Determine the (X, Y) coordinate at the center of the cell enclosing the given text.  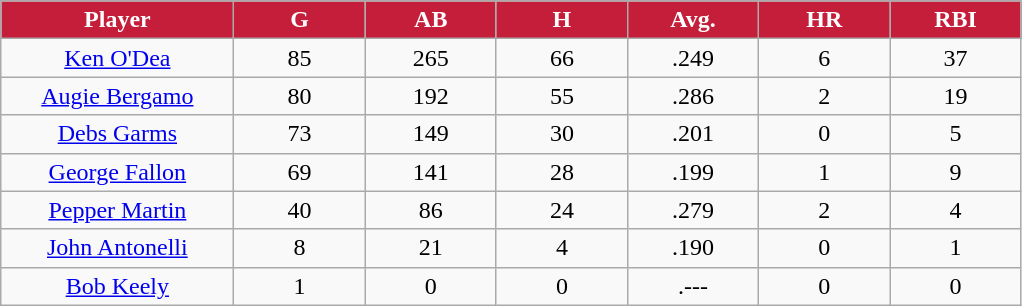
55 (562, 96)
.249 (694, 58)
Player (118, 20)
37 (956, 58)
69 (300, 172)
Pepper Martin (118, 210)
9 (956, 172)
.201 (694, 134)
28 (562, 172)
73 (300, 134)
John Antonelli (118, 248)
Avg. (694, 20)
85 (300, 58)
80 (300, 96)
141 (430, 172)
.286 (694, 96)
86 (430, 210)
19 (956, 96)
Augie Bergamo (118, 96)
G (300, 20)
149 (430, 134)
.--- (694, 286)
H (562, 20)
RBI (956, 20)
40 (300, 210)
30 (562, 134)
.279 (694, 210)
AB (430, 20)
6 (824, 58)
George Fallon (118, 172)
8 (300, 248)
.190 (694, 248)
Debs Garms (118, 134)
Ken O'Dea (118, 58)
5 (956, 134)
265 (430, 58)
21 (430, 248)
.199 (694, 172)
66 (562, 58)
192 (430, 96)
24 (562, 210)
Bob Keely (118, 286)
HR (824, 20)
